Capture the cell that displays the provided text and extract its [x, y] central coordinate. 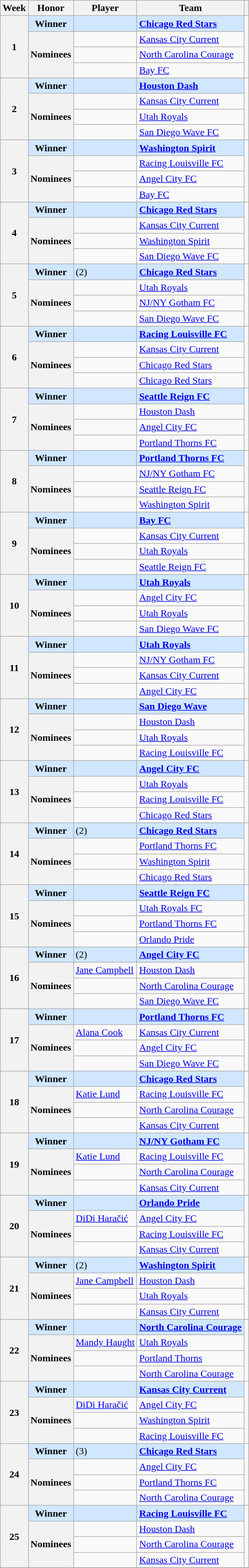
8 [14, 481]
2 [14, 109]
Player [105, 8]
21 [14, 1288]
Utah Royals FC [191, 908]
Alana Cook [105, 1032]
24 [14, 1475]
20 [14, 1226]
3 [14, 171]
23 [14, 1412]
San Diego Wave [191, 707]
14 [14, 854]
(3) [105, 1451]
Mandy Haught [105, 1343]
Team [191, 8]
5 [14, 295]
4 [14, 233]
11 [14, 667]
18 [14, 1102]
17 [14, 1040]
16 [14, 978]
Portland Thorns [191, 1358]
15 [14, 916]
Honor [51, 8]
22 [14, 1350]
12 [14, 730]
19 [14, 1164]
13 [14, 792]
1 [14, 47]
9 [14, 543]
25 [14, 1537]
10 [14, 605]
Week [14, 8]
7 [14, 419]
6 [14, 357]
